Capture the cell that displays the provided text and extract its (x, y) central coordinate. 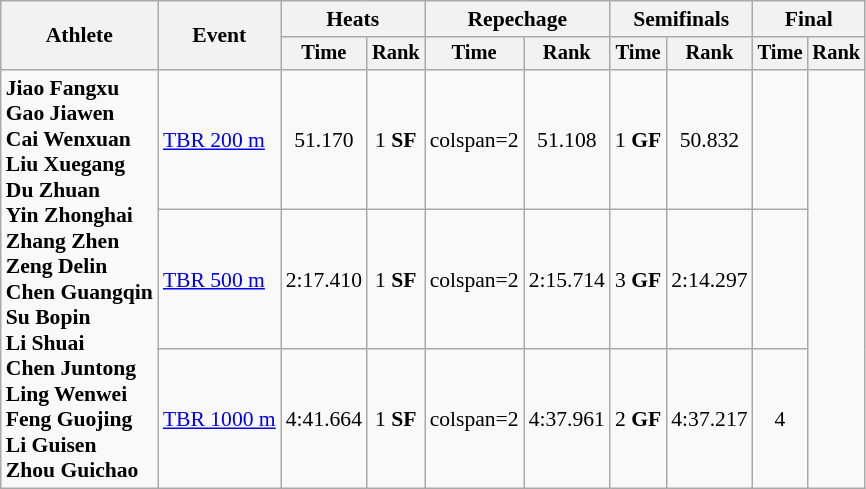
Heats (353, 19)
Semifinals (682, 19)
TBR 1000 m (220, 418)
2:17.410 (324, 280)
4 (780, 418)
51.170 (324, 140)
51.108 (567, 140)
4:37.961 (567, 418)
TBR 500 m (220, 280)
TBR 200 m (220, 140)
3 GF (638, 280)
Event (220, 36)
4:37.217 (709, 418)
2:15.714 (567, 280)
50.832 (709, 140)
1 GF (638, 140)
4:41.664 (324, 418)
Final (809, 19)
2 GF (638, 418)
2:14.297 (709, 280)
Athlete (80, 36)
Repechage (518, 19)
